Extract the [X, Y] coordinate from the center of the cell holding the provided text.  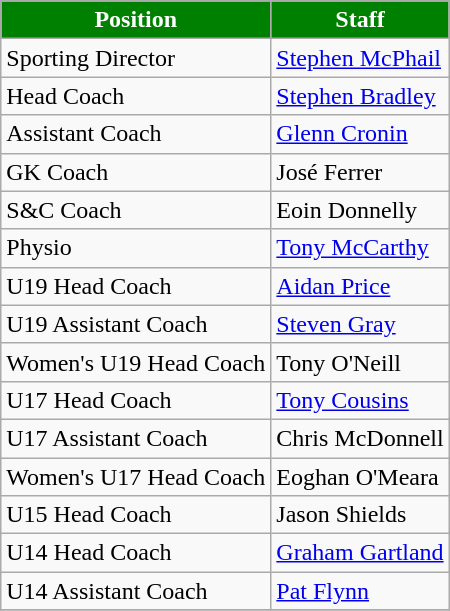
Assistant Coach [136, 134]
Chris McDonnell [360, 438]
Stephen McPhail [360, 58]
Head Coach [136, 96]
S&C Coach [136, 210]
Glenn Cronin [360, 134]
Stephen Bradley [360, 96]
U17 Head Coach [136, 400]
Eoin Donnelly [360, 210]
U15 Head Coach [136, 515]
Jason Shields [360, 515]
U19 Assistant Coach [136, 324]
Position [136, 20]
Aidan Price [360, 286]
Eoghan O'Meara [360, 477]
Steven Gray [360, 324]
U19 Head Coach [136, 286]
Staff [360, 20]
Sporting Director [136, 58]
Tony O'Neill [360, 362]
Women's U17 Head Coach [136, 477]
José Ferrer [360, 172]
Tony Cousins [360, 400]
Physio [136, 248]
U14 Head Coach [136, 553]
U17 Assistant Coach [136, 438]
Tony McCarthy [360, 248]
Women's U19 Head Coach [136, 362]
Graham Gartland [360, 553]
GK Coach [136, 172]
U14 Assistant Coach [136, 591]
Pat Flynn [360, 591]
